Determine the (x, y) coordinate at the center of the cell enclosing the given text.  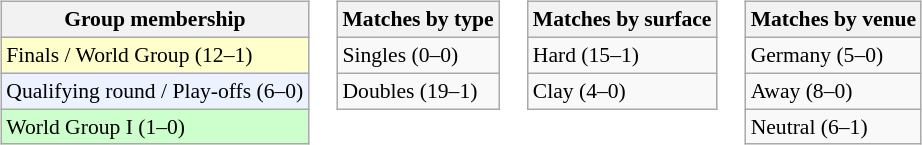
Group membership (154, 20)
Hard (15–1) (622, 55)
Germany (5–0) (834, 55)
World Group I (1–0) (154, 127)
Matches by venue (834, 20)
Finals / World Group (12–1) (154, 55)
Singles (0–0) (418, 55)
Matches by surface (622, 20)
Neutral (6–1) (834, 127)
Qualifying round / Play-offs (6–0) (154, 91)
Doubles (19–1) (418, 91)
Away (8–0) (834, 91)
Matches by type (418, 20)
Clay (4–0) (622, 91)
